Capture the cell that displays the provided text and extract its (x, y) central coordinate. 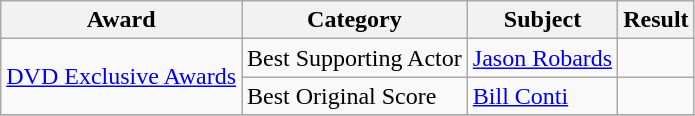
Subject (542, 20)
Bill Conti (542, 96)
Category (355, 20)
Jason Robards (542, 58)
Award (122, 20)
Best Original Score (355, 96)
Best Supporting Actor (355, 58)
Result (656, 20)
DVD Exclusive Awards (122, 77)
